Output the [x, y] coordinate of the center of the cell containing the given text.  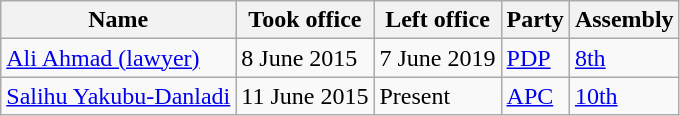
8th [624, 58]
Left office [438, 20]
APC [535, 96]
7 June 2019 [438, 58]
Ali Ahmad (lawyer) [118, 58]
8 June 2015 [305, 58]
10th [624, 96]
11 June 2015 [305, 96]
Party [535, 20]
Salihu Yakubu-Danladi [118, 96]
Name [118, 20]
Present [438, 96]
Assembly [624, 20]
Took office [305, 20]
PDP [535, 58]
